For the text-containing cell, return its midpoint in (x, y) coordinate format. 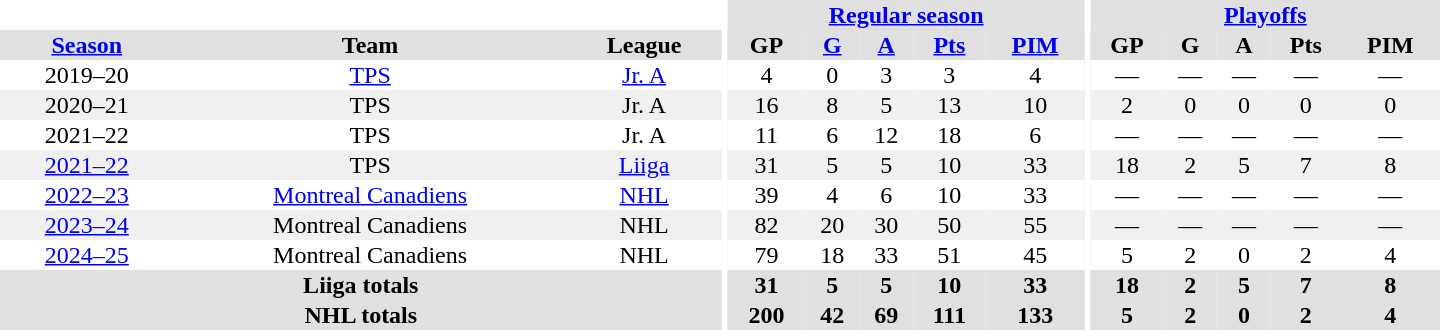
82 (767, 225)
45 (1036, 255)
30 (886, 225)
55 (1036, 225)
NHL totals (361, 315)
39 (767, 195)
50 (950, 225)
16 (767, 105)
2024–25 (87, 255)
69 (886, 315)
2019–20 (87, 75)
11 (767, 135)
13 (950, 105)
12 (886, 135)
51 (950, 255)
79 (767, 255)
2023–24 (87, 225)
Liiga (644, 165)
Regular season (906, 15)
2020–21 (87, 105)
League (644, 45)
Team (370, 45)
Season (87, 45)
42 (832, 315)
20 (832, 225)
111 (950, 315)
Liiga totals (361, 285)
200 (767, 315)
133 (1036, 315)
2022–23 (87, 195)
Playoffs (1266, 15)
